Identify which cell holds the provided text, then report its [x, y] central coordinate. 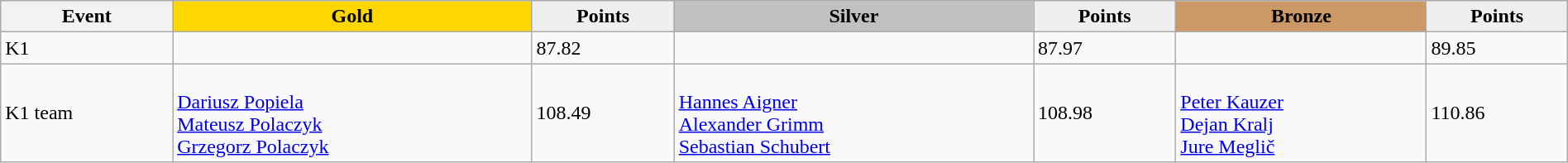
Gold [352, 17]
108.49 [603, 113]
89.85 [1497, 48]
Dariusz PopielaMateusz PolaczykGrzegorz Polaczyk [352, 113]
K1 [87, 48]
Peter KauzerDejan KraljJure Meglič [1302, 113]
87.82 [603, 48]
87.97 [1105, 48]
Silver [853, 17]
Event [87, 17]
K1 team [87, 113]
108.98 [1105, 113]
110.86 [1497, 113]
Bronze [1302, 17]
Hannes AignerAlexander GrimmSebastian Schubert [853, 113]
